For the text-containing cell, return its midpoint in (x, y) coordinate format. 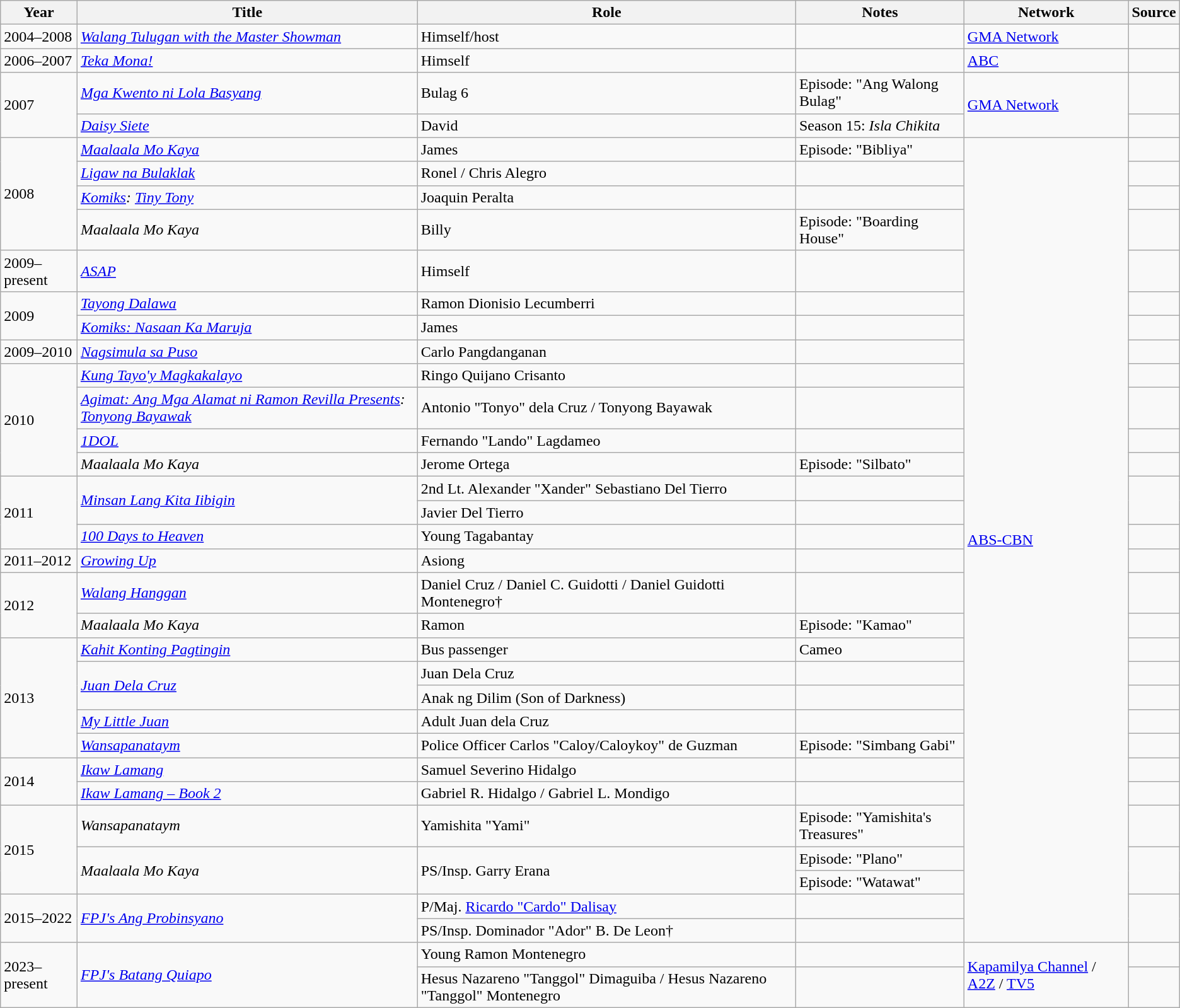
2009–2010 (39, 351)
Episode: "Boarding House" (880, 229)
Anak ng Dilim (Son of Darkness) (606, 697)
2009 (39, 315)
Episode: "Silbato" (880, 465)
2015 (39, 850)
Mga Kwento ni Lola Basyang (247, 93)
Walang Hanggan (247, 593)
Agimat: Ang Mga Alamat ni Ramon Revilla Presents: Tonyong Bayawak (247, 408)
Source (1154, 13)
Kapamilya Channel / A2Z / TV5 (1046, 975)
PS/Insp. Dominador "Ador" B. De Leon† (606, 930)
Nagsimula sa Puso (247, 351)
Jerome Ortega (606, 465)
Carlo Pangdanganan (606, 351)
2014 (39, 782)
Bulag 6 (606, 93)
Teka Mona! (247, 61)
2023–present (39, 975)
Ikaw Lamang (247, 770)
Title (247, 13)
Growing Up (247, 560)
2009–present (39, 271)
PS/Insp. Garry Erana (606, 871)
Year (39, 13)
Gabriel R. Hidalgo / Gabriel L. Mondigo (606, 794)
ABS-CBN (1046, 540)
Notes (880, 13)
Himself/host (606, 37)
1DOL (247, 441)
Ligaw na Bulaklak (247, 173)
FPJ's Batang Quiapo (247, 975)
Ramon (606, 625)
Episode: "Ang Walong Bulag" (880, 93)
FPJ's Ang Probinsyano (247, 918)
2015–2022 (39, 918)
Young Tagabantay (606, 536)
ABC (1046, 61)
100 Days to Heaven (247, 536)
2011 (39, 513)
Samuel Severino Hidalgo (606, 770)
Season 15: Isla Chikita (880, 125)
Fernando "Lando" Lagdameo (606, 441)
Hesus Nazareno "Tanggol" Dimaguiba / Hesus Nazareno "Tanggol" Montenegro (606, 987)
Kahit Konting Pagtingin (247, 649)
Ringo Quijano Crisanto (606, 376)
Komiks: Tiny Tony (247, 197)
Javier Del Tierro (606, 513)
Episode: "Bibliya" (880, 149)
Asiong (606, 560)
2010 (39, 420)
Cameo (880, 649)
Ronel / Chris Alegro (606, 173)
Komiks: Nasaan Ka Maruja (247, 327)
Ikaw Lamang – Book 2 (247, 794)
Episode: "Kamao" (880, 625)
Billy (606, 229)
Adult Juan dela Cruz (606, 721)
Role (606, 13)
Joaquin Peralta (606, 197)
Police Officer Carlos "Caloy/Caloykoy" de Guzman (606, 745)
Minsan Lang Kita Iibigin (247, 501)
P/Maj. Ricardo "Cardo" Dalisay (606, 907)
2011–2012 (39, 560)
Episode: "Plano" (880, 859)
David (606, 125)
ASAP (247, 271)
Yamishita "Yami" (606, 826)
Episode: "Simbang Gabi" (880, 745)
2008 (39, 194)
Kung Tayo'y Magkakalayo (247, 376)
2013 (39, 697)
Walang Tulugan with the Master Showman (247, 37)
2nd Lt. Alexander "Xander" Sebastiano Del Tierro (606, 489)
2004–2008 (39, 37)
2012 (39, 605)
Bus passenger (606, 649)
My Little Juan (247, 721)
Tayong Dalawa (247, 303)
Daniel Cruz / Daniel C. Guidotti / Daniel Guidotti Montenegro† (606, 593)
Daisy Siete (247, 125)
2007 (39, 105)
Network (1046, 13)
Antonio "Tonyo" dela Cruz / Tonyong Bayawak (606, 408)
Episode: "Watawat" (880, 883)
Ramon Dionisio Lecumberri (606, 303)
Young Ramon Montenegro (606, 954)
Episode: "Yamishita's Treasures" (880, 826)
2006–2007 (39, 61)
